Return the [X, Y] coordinate for the center point of the cell that contains the specified text.  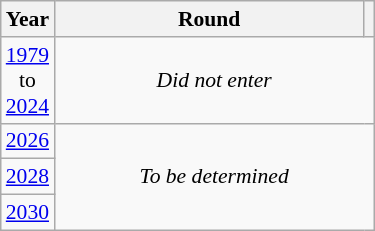
2030 [28, 213]
Round [209, 19]
2028 [28, 177]
To be determined [214, 176]
1979to2024 [28, 80]
Did not enter [214, 80]
2026 [28, 141]
Year [28, 19]
